Locate the cell with the specified text and output its [X, Y] center coordinate. 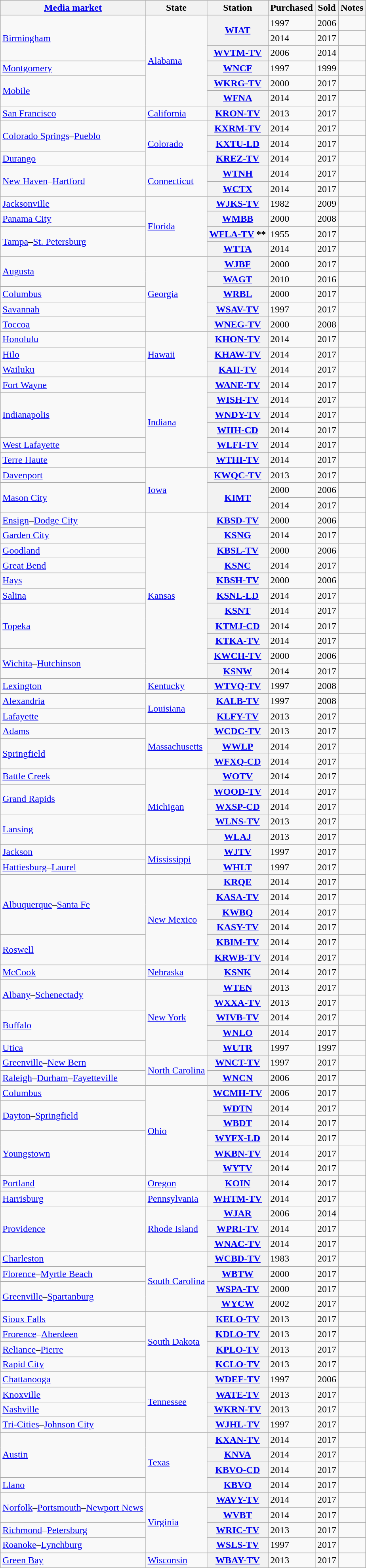
Wisconsin [176, 1560]
WJHL-TV [238, 1425]
Grand Rapids [73, 799]
Notes [352, 8]
Wailuku [73, 369]
WATE-TV [238, 1394]
Florence–Myrtle Beach [73, 1274]
WNEG-TV [238, 324]
Ohio [176, 1130]
WDTN [238, 1108]
KASY-TV [238, 927]
Honolulu [73, 339]
Springfield [73, 754]
Providence [73, 1229]
Nashville [73, 1410]
Greenville–Spartanburg [73, 1296]
State [176, 8]
Kansas [176, 596]
KXTU-LD [238, 143]
WSPA-TV [238, 1289]
Alabama [176, 61]
Savannah [73, 309]
WIVB-TV [238, 1018]
Frorence–Aberdeen [73, 1334]
WCMH-TV [238, 1093]
Sold [326, 8]
KXRM-TV [238, 128]
WTTA [238, 249]
Portland [73, 1184]
KLFY-TV [238, 716]
WLFI-TV [238, 445]
South Carolina [176, 1281]
Battle Creek [73, 776]
WTVQ-TV [238, 686]
Greenville–New Bern [73, 1063]
WJBF [238, 264]
Davenport [73, 475]
1999 [326, 68]
Wichita–Hutchinson [73, 663]
Great Bend [73, 565]
Llano [73, 1485]
Norfolk–Portsmouth–Newport News [73, 1507]
Chattanooga [73, 1379]
New York [176, 1018]
Knoxville [73, 1394]
WNLO [238, 1033]
Raleigh–Durham–Fayetteville [73, 1078]
Mason City [73, 498]
WBDT [238, 1123]
KSNK [238, 972]
WCBD-TV [238, 1259]
Kentucky [176, 686]
KTMJ-CD [238, 626]
WNCT-TV [238, 1063]
Purchased [292, 8]
2016 [326, 279]
KSNG [238, 535]
KOIN [238, 1184]
Topeka [73, 626]
Georgia [176, 294]
WNCN [238, 1078]
WUTR [238, 1048]
Birmingham [73, 38]
Garden City [73, 535]
Ensign–Dodge City [73, 520]
KTKA-TV [238, 641]
New Mexico [176, 919]
KALB-TV [238, 701]
KIMT [238, 498]
KNVA [238, 1455]
Toccoa [73, 324]
Hays [73, 580]
KELO-TV [238, 1319]
Jackson [73, 852]
Alexandria [73, 701]
Lansing [73, 829]
WMBB [238, 219]
KRON-TV [238, 113]
Sioux Falls [73, 1319]
WCDC-TV [238, 731]
WIIH-CD [238, 430]
WTNH [238, 173]
San Francisco [73, 113]
WSAV-TV [238, 309]
Goodland [73, 550]
WKRN-TV [238, 1410]
KPLO-TV [238, 1349]
Roswell [73, 950]
Austin [73, 1455]
WRBL [238, 294]
WJKS-TV [238, 204]
KRQE [238, 882]
2009 [326, 204]
Tampa–St. Petersburg [73, 242]
WXSP-CD [238, 807]
California [176, 113]
WFLA-TV ** [238, 234]
Fort Wayne [73, 384]
KSNL-LD [238, 596]
Michigan [176, 807]
Jacksonville [73, 204]
WKBN-TV [238, 1153]
Lexington [73, 686]
WNDY-TV [238, 415]
Virginia [176, 1522]
KBSH-TV [238, 580]
Utica [73, 1048]
WHTM-TV [238, 1199]
WCTX [238, 189]
KSNT [238, 611]
McCook [73, 972]
Youngstown [73, 1153]
Dayton–Springfield [73, 1115]
Mississippi [176, 859]
WAGT [238, 279]
WOOD-TV [238, 792]
WYFX-LD [238, 1138]
KBVO-CD [238, 1470]
1955 [292, 234]
Reliance–Pierre [73, 1349]
KBVO [238, 1485]
KWQC-TV [238, 475]
WANE-TV [238, 384]
WTEN [238, 988]
Montgomery [73, 68]
Harrisburg [73, 1199]
Panama City [73, 219]
KBSL-TV [238, 550]
Albany–Schenectady [73, 995]
WLAJ [238, 837]
Roanoke–Lynchburg [73, 1545]
New Haven–Hartford [73, 181]
KREZ-TV [238, 158]
Colorado Springs–Pueblo [73, 136]
Louisiana [176, 709]
WNAC-TV [238, 1244]
Pennsylvania [176, 1199]
Lafayette [73, 716]
KASA-TV [238, 897]
Massachusetts [176, 746]
KSNW [238, 671]
South Dakota [176, 1342]
WAVY-TV [238, 1500]
KXAN-TV [238, 1440]
WNCF [238, 68]
Indiana [176, 422]
WHLT [238, 867]
Nebraska [176, 972]
Hawaii [176, 354]
Tennessee [176, 1402]
Terre Haute [73, 460]
Buffalo [73, 1025]
North Carolina [176, 1070]
WXXA-TV [238, 1003]
KBIM-TV [238, 942]
Station [238, 8]
Hilo [73, 354]
WPRI-TV [238, 1229]
WVBT [238, 1515]
KCLO-TV [238, 1364]
Adams [73, 731]
WTHI-TV [238, 460]
WBAY-TV [238, 1560]
Durango [73, 158]
KBSD-TV [238, 520]
WFXQ-CD [238, 761]
Colorado [176, 143]
KHON-TV [238, 339]
Oregon [176, 1184]
Mobile [73, 91]
KAII-TV [238, 369]
WBTW [238, 1274]
Charleston [73, 1259]
Augusta [73, 272]
WISH-TV [238, 400]
1983 [292, 1259]
Tri-Cities–Johnson City [73, 1425]
Green Bay [73, 1560]
WFNA [238, 98]
WDEF-TV [238, 1379]
Richmond–Petersburg [73, 1530]
Albuquerque–Santa Fe [73, 904]
WRIC-TV [238, 1530]
2002 [292, 1304]
WYCW [238, 1304]
Texas [176, 1462]
KRWB-TV [238, 957]
1982 [292, 204]
WVTM-TV [238, 53]
WKRG-TV [238, 83]
Connecticut [176, 181]
West Lafayette [73, 445]
KDLO-TV [238, 1334]
WOTV [238, 776]
Media market [73, 8]
WIAT [238, 30]
KSNC [238, 565]
Iowa [176, 490]
KHAW-TV [238, 354]
Florida [176, 226]
WLNS-TV [238, 822]
Rhode Island [176, 1229]
Salina [73, 596]
WJTV [238, 852]
WYTV [238, 1168]
Indianapolis [73, 415]
KWCH-TV [238, 656]
2010 [292, 279]
Hattiesburg–Laurel [73, 867]
WSLS-TV [238, 1545]
Rapid City [73, 1364]
KWBQ [238, 912]
WWLP [238, 746]
WJAR [238, 1214]
